Return the (x, y) coordinate for the center point of the cell that contains the specified text.  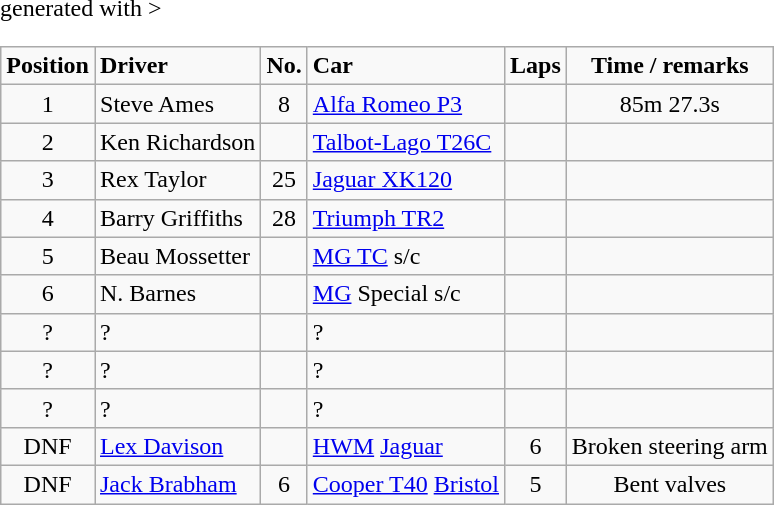
No. (284, 66)
MG TC s/c (406, 256)
2 (48, 142)
Cooper T40 Bristol (406, 484)
Car (406, 66)
N. Barnes (177, 294)
Alfa Romeo P3 (406, 104)
Ken Richardson (177, 142)
Lex Davison (177, 446)
Talbot-Lago T26C (406, 142)
4 (48, 218)
Driver (177, 66)
28 (284, 218)
HWM Jaguar (406, 446)
Jaguar XK120 (406, 180)
Rex Taylor (177, 180)
85m 27.3s (670, 104)
Barry Griffiths (177, 218)
Bent valves (670, 484)
Jack Brabham (177, 484)
3 (48, 180)
Laps (536, 66)
Triumph TR2 (406, 218)
Broken steering arm (670, 446)
8 (284, 104)
Beau Mossetter (177, 256)
Position (48, 66)
Steve Ames (177, 104)
Time / remarks (670, 66)
1 (48, 104)
MG Special s/c (406, 294)
25 (284, 180)
